Provide the (X, Y) coordinate of the cell's center where the given text is located.  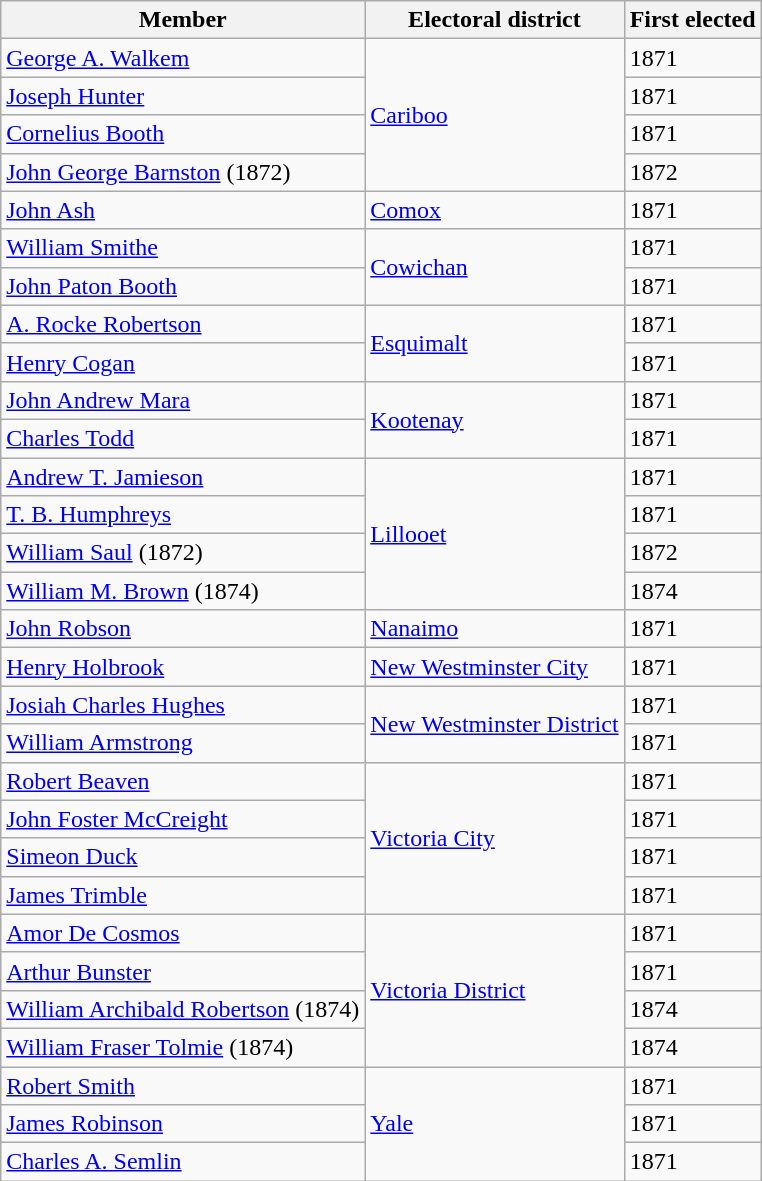
William Smithe (183, 248)
Robert Smith (183, 1085)
Lillooet (494, 534)
Cariboo (494, 115)
Andrew T. Jamieson (183, 477)
Simeon Duck (183, 857)
A. Rocke Robertson (183, 324)
John Ash (183, 210)
Henry Cogan (183, 362)
Victoria City (494, 838)
Esquimalt (494, 343)
John George Barnston (1872) (183, 172)
Joseph Hunter (183, 96)
Amor De Cosmos (183, 933)
Yale (494, 1123)
James Robinson (183, 1124)
Josiah Charles Hughes (183, 705)
Comox (494, 210)
William Armstrong (183, 743)
William M. Brown (1874) (183, 591)
Charles Todd (183, 438)
John Paton Booth (183, 286)
John Andrew Mara (183, 400)
Henry Holbrook (183, 667)
Arthur Bunster (183, 971)
Electoral district (494, 20)
Robert Beaven (183, 781)
First elected (692, 20)
William Fraser Tolmie (1874) (183, 1047)
Cowichan (494, 267)
Charles A. Semlin (183, 1162)
George A. Walkem (183, 58)
T. B. Humphreys (183, 515)
Member (183, 20)
John Robson (183, 629)
Victoria District (494, 990)
Cornelius Booth (183, 134)
New Westminster City (494, 667)
William Archibald Robertson (1874) (183, 1009)
William Saul (1872) (183, 553)
Kootenay (494, 419)
James Trimble (183, 895)
New Westminster District (494, 724)
Nanaimo (494, 629)
John Foster McCreight (183, 819)
